Return (x, y) of the center of cell containing provided text 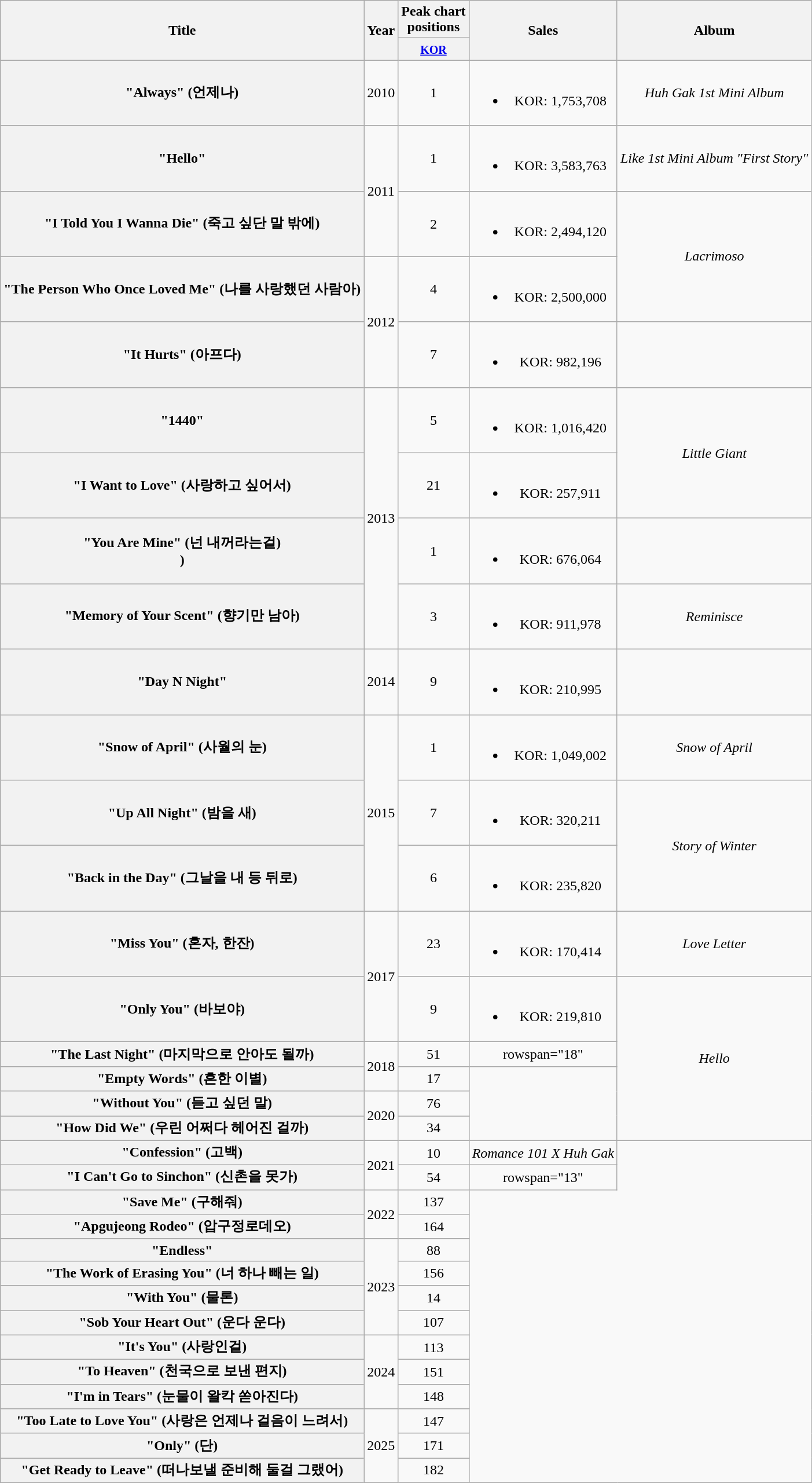
Little Giant (714, 453)
"I Want to Love" (사랑하고 싶어서) (182, 485)
"It's You" (사랑인걸) (182, 1348)
2018 (381, 1066)
2012 (381, 322)
KOR: 2,494,120 (543, 223)
"Endless" (182, 1250)
3 (433, 616)
2015 (381, 813)
KOR: 3,583,763 (543, 159)
"Without You" (듣고 싶던 말) (182, 1103)
17 (433, 1079)
"Confession" (고백) (182, 1153)
KOR: 676,064 (543, 551)
"I'm in Tears" (눈물이 왈칵 쏟아진다) (182, 1396)
151 (433, 1372)
Title (182, 30)
"Only You" (바보야) (182, 1010)
Sales (543, 30)
4 (433, 289)
"Only" (단) (182, 1446)
Hello (714, 1058)
5 (433, 420)
2022 (381, 1214)
182 (433, 1470)
"I Told You I Wanna Die" (죽고 싶단 말 밖에) (182, 223)
KOR: 235,820 (543, 879)
88 (433, 1250)
"How Did We" (우린 어쩌다 헤어진 걸까) (182, 1129)
34 (433, 1129)
"Too Late to Love You" (사랑은 언제나 걸음이 느려서) (182, 1422)
KOR: 320,211 (543, 813)
KOR: 210,995 (543, 682)
2010 (381, 93)
"Hello" (182, 159)
KOR: 170,414 (543, 944)
2025 (381, 1446)
2023 (381, 1287)
"The Work of Erasing You" (너 하나 빼는 일) (182, 1273)
51 (433, 1055)
2024 (381, 1372)
14 (433, 1298)
10 (433, 1153)
"It Hurts" (아프다) (182, 354)
"Memory of Your Scent" (향기만 남아) (182, 616)
rowspan="13" (543, 1177)
"The Person Who Once Loved Me" (나를 사랑했던 사람아) (182, 289)
156 (433, 1273)
"Always" (언제나) (182, 93)
148 (433, 1396)
2020 (381, 1116)
Lacrimoso (714, 256)
"The Last Night" (마지막으로 안아도 될까) (182, 1055)
2014 (381, 682)
2 (433, 223)
Reminisce (714, 616)
"You Are Mine" (넌 내꺼라는걸)) (182, 551)
KOR: 257,911 (543, 485)
147 (433, 1422)
"Sob Your Heart Out" (운다 운다) (182, 1323)
"To Heaven" (천국으로 보낸 편지) (182, 1372)
Album (714, 30)
76 (433, 1103)
"Save Me" (구해줘) (182, 1202)
KOR: 982,196 (543, 354)
Huh Gak 1st Mini Album (714, 93)
"Snow of April" (사월의 눈) (182, 747)
Peak chart positions (433, 20)
KOR: 2,500,000 (543, 289)
"Get Ready to Leave" (떠나보낼 준비해 둘걸 그랬어) (182, 1470)
"Day N Night" (182, 682)
"Empty Words" (흔한 이별) (182, 1079)
Romance 101 X Huh Gak (543, 1153)
KOR: 219,810 (543, 1010)
Year (381, 30)
2017 (381, 977)
rowspan="18" (543, 1055)
113 (433, 1348)
54 (433, 1177)
6 (433, 879)
23 (433, 944)
"Back in the Day" (그날을 내 등 뒤로) (182, 879)
2013 (381, 518)
"Up All Night" (밤을 새) (182, 813)
"1440" (182, 420)
2011 (381, 191)
171 (433, 1446)
Love Letter (714, 944)
Story of Winter (714, 846)
107 (433, 1323)
KOR (433, 49)
KOR: 1,016,420 (543, 420)
"Apgujeong Rodeo" (압구정로데오) (182, 1227)
137 (433, 1202)
21 (433, 485)
"I Can't Go to Sinchon" (신촌을 못가) (182, 1177)
KOR: 1,753,708 (543, 93)
"With You" (물론) (182, 1298)
Like 1st Mini Album "First Story" (714, 159)
164 (433, 1227)
KOR: 911,978 (543, 616)
KOR: 1,049,002 (543, 747)
2021 (381, 1165)
Snow of April (714, 747)
"Miss You" (혼자, 한잔) (182, 944)
